Determine the (X, Y) coordinate at the center of the cell enclosing the given text.  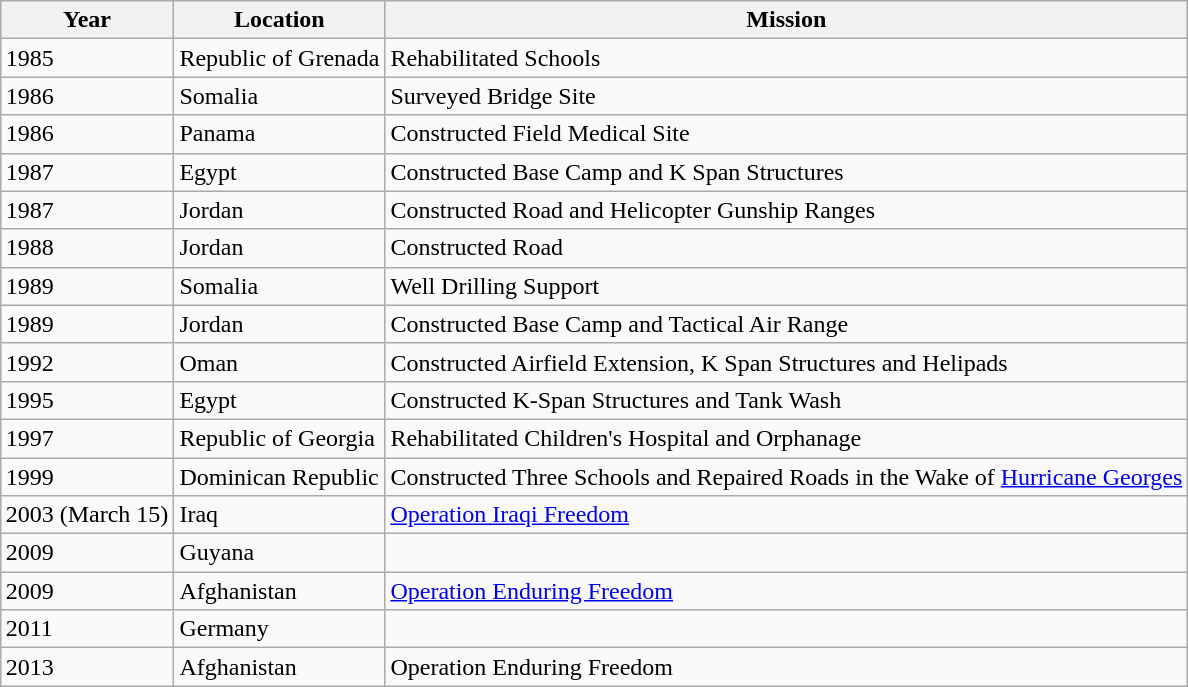
Year (87, 20)
Constructed K-Span Structures and Tank Wash (786, 400)
Constructed Field Medical Site (786, 134)
Germany (280, 629)
2011 (87, 629)
Guyana (280, 553)
Rehabilitated Schools (786, 58)
1988 (87, 248)
Constructed Road (786, 248)
Operation Iraqi Freedom (786, 515)
Surveyed Bridge Site (786, 96)
Constructed Base Camp and K Span Structures (786, 172)
Oman (280, 362)
Constructed Road and Helicopter Gunship Ranges (786, 210)
Constructed Base Camp and Tactical Air Range (786, 324)
Constructed Airfield Extension, K Span Structures and Helipads (786, 362)
1999 (87, 477)
Rehabilitated Children's Hospital and Orphanage (786, 438)
Well Drilling Support (786, 286)
Mission (786, 20)
2003 (March 15) (87, 515)
Constructed Three Schools and Repaired Roads in the Wake of Hurricane Georges (786, 477)
2013 (87, 667)
1997 (87, 438)
Location (280, 20)
1985 (87, 58)
Iraq (280, 515)
Dominican Republic (280, 477)
Republic of Grenada (280, 58)
1992 (87, 362)
1995 (87, 400)
Panama (280, 134)
Republic of Georgia (280, 438)
